Locate the cell with the specified text and output its [X, Y] center coordinate. 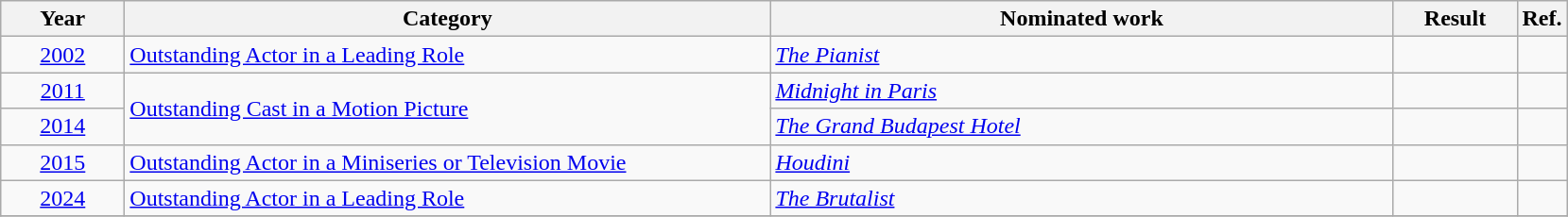
Ref. [1542, 19]
The Pianist [1081, 55]
The Brutalist [1081, 198]
Outstanding Actor in a Miniseries or Television Movie [448, 162]
Result [1456, 19]
Houdini [1081, 162]
2024 [62, 198]
2014 [62, 126]
2015 [62, 162]
The Grand Budapest Hotel [1081, 126]
Outstanding Cast in a Motion Picture [448, 108]
2011 [62, 91]
Nominated work [1081, 19]
Year [62, 19]
Category [448, 19]
2002 [62, 55]
Midnight in Paris [1081, 91]
